Provide the [x, y] coordinate of the cell's center where the given text is located.  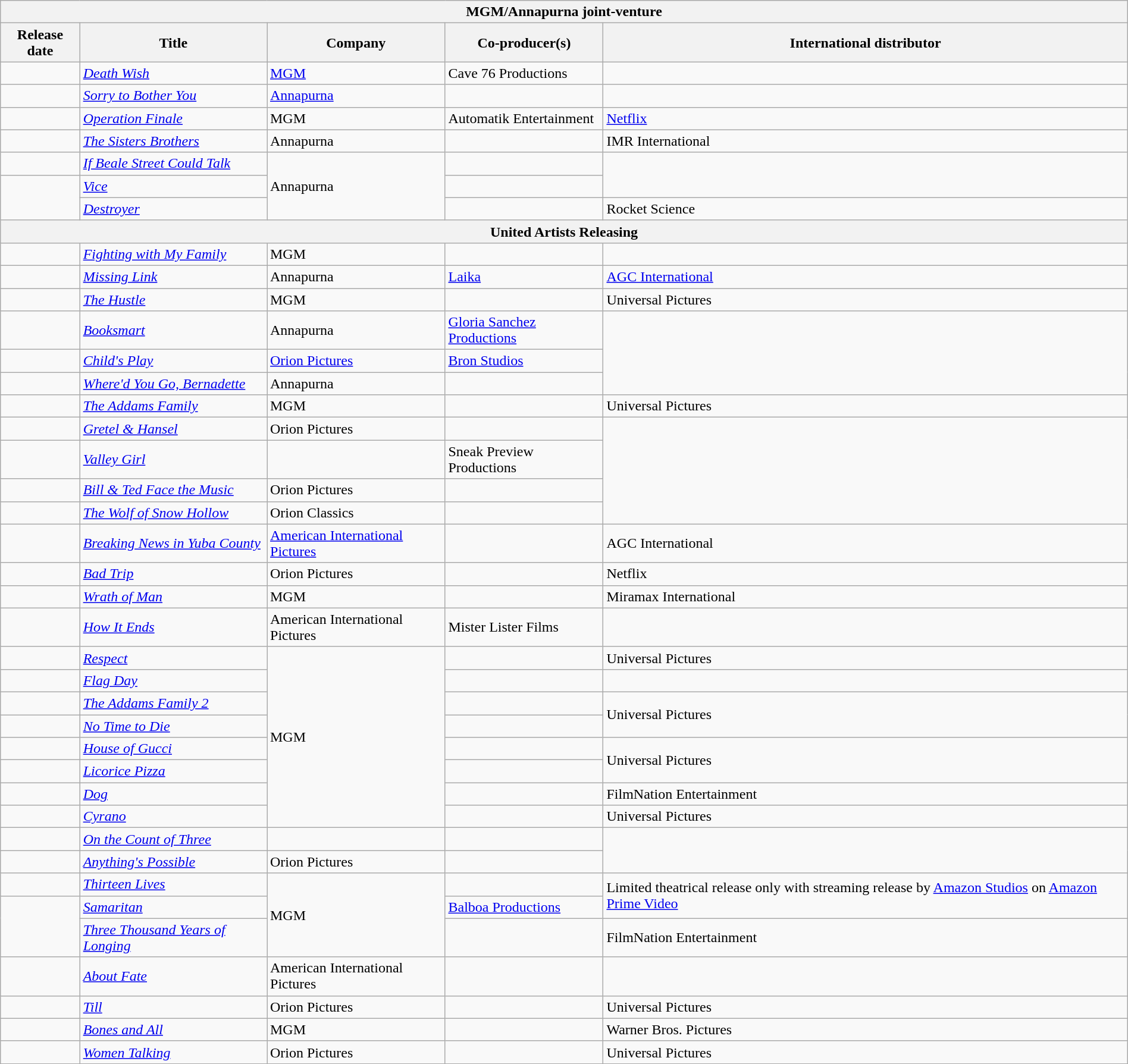
Women Talking [173, 1052]
Valley Girl [173, 459]
If Beale Street Could Talk [173, 164]
About Fate [173, 977]
Where'd You Go, Bernadette [173, 384]
The Wolf of Snow Hollow [173, 513]
Warner Bros. Pictures [865, 1030]
Thirteen Lives [173, 884]
Operation Finale [173, 118]
Sorry to Bother You [173, 96]
On the Count of Three [173, 839]
Missing Link [173, 277]
How It Ends [173, 627]
The Hustle [173, 299]
Mister Lister Films [524, 627]
The Addams Family [173, 406]
United Artists Releasing [564, 231]
Fighting with My Family [173, 254]
Sneak Preview Productions [524, 459]
Gloria Sanchez Productions [524, 331]
Gretel & Hansel [173, 429]
Balboa Productions [524, 907]
House of Gucci [173, 749]
Limited theatrical release only with streaming release by Amazon Studios on Amazon Prime Video [865, 896]
Orion Classics [356, 513]
Company [356, 43]
Flag Day [173, 680]
Cyrano [173, 817]
IMR International [865, 141]
Miramax International [865, 597]
International distributor [865, 43]
Licorice Pizza [173, 771]
Three Thousand Years of Longing [173, 937]
Breaking News in Yuba County [173, 544]
Bill & Ted Face the Music [173, 490]
Till [173, 1007]
Dog [173, 794]
Release date [40, 43]
Bron Studios [524, 361]
Laika [524, 277]
Samaritan [173, 907]
Bad Trip [173, 574]
Respect [173, 658]
The Addams Family 2 [173, 703]
Vice [173, 186]
Rocket Science [865, 209]
Cave 76 Productions [524, 73]
The Sisters Brothers [173, 141]
MGM/Annapurna joint-venture [564, 12]
Title [173, 43]
Child's Play [173, 361]
Destroyer [173, 209]
Co-producer(s) [524, 43]
Death Wish [173, 73]
Anything's Possible [173, 862]
Booksmart [173, 331]
Bones and All [173, 1030]
Automatik Entertainment [524, 118]
No Time to Die [173, 726]
Wrath of Man [173, 597]
